From the cell containing the given text, extract its center point as [X, Y] coordinate. 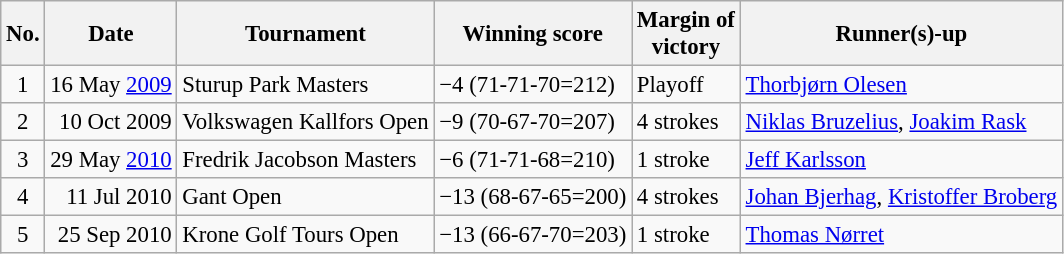
Winning score [533, 34]
Thomas Nørret [901, 235]
1 [23, 85]
11 Jul 2010 [111, 197]
4 [23, 197]
2 [23, 122]
Tournament [306, 34]
−13 (68-67-65=200) [533, 197]
Volkswagen Kallfors Open [306, 122]
No. [23, 34]
5 [23, 235]
25 Sep 2010 [111, 235]
Runner(s)-up [901, 34]
Thorbjørn Olesen [901, 85]
Fredrik Jacobson Masters [306, 160]
−4 (71-71-70=212) [533, 85]
−6 (71-71-68=210) [533, 160]
3 [23, 160]
Niklas Bruzelius, Joakim Rask [901, 122]
Krone Golf Tours Open [306, 235]
29 May 2010 [111, 160]
Date [111, 34]
Playoff [686, 85]
Sturup Park Masters [306, 85]
−9 (70-67-70=207) [533, 122]
Gant Open [306, 197]
Jeff Karlsson [901, 160]
10 Oct 2009 [111, 122]
−13 (66-67-70=203) [533, 235]
16 May 2009 [111, 85]
Margin ofvictory [686, 34]
Johan Bjerhag, Kristoffer Broberg [901, 197]
